Identify which cell holds the provided text, then report its [x, y] central coordinate. 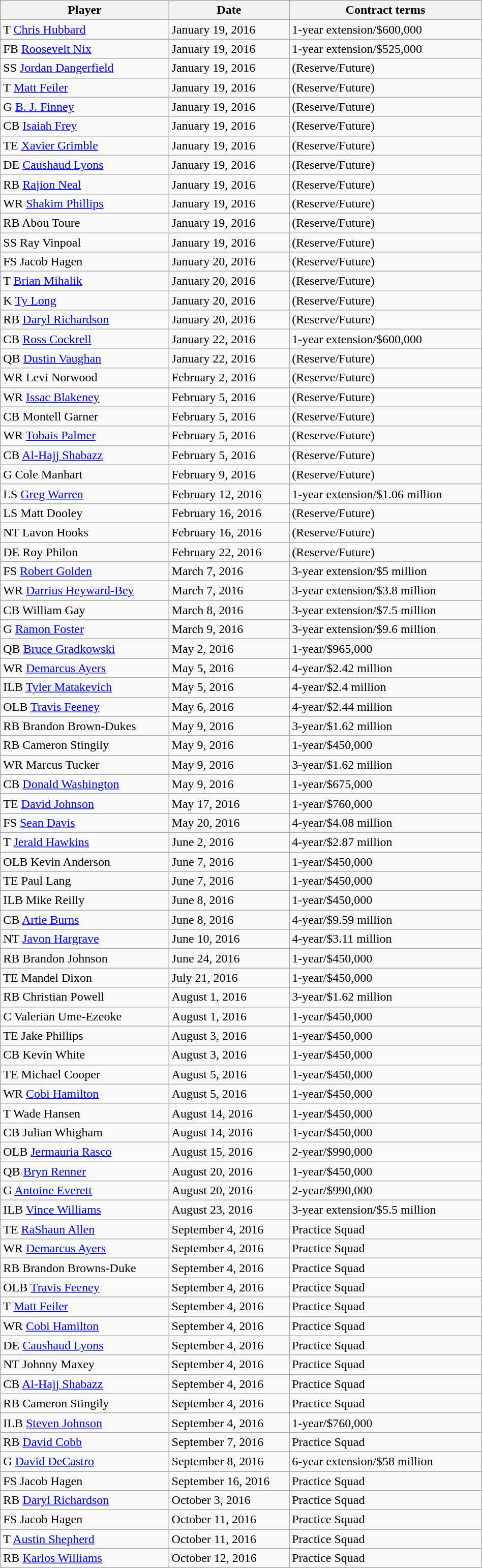
February 2, 2016 [229, 378]
CB Donald Washington [84, 784]
WR Darrius Heyward-Bey [84, 591]
May 17, 2016 [229, 803]
Player [84, 10]
Contract terms [385, 10]
March 8, 2016 [229, 610]
QB Bryn Renner [84, 1171]
September 8, 2016 [229, 1461]
3-year extension/$3.8 million [385, 591]
T Brian Mihalik [84, 281]
June 2, 2016 [229, 842]
G David DeCastro [84, 1461]
CB Ross Cockrell [84, 339]
NT Lavon Hooks [84, 532]
WR Levi Norwood [84, 378]
1-year extension/$525,000 [385, 49]
WR Shakim Phillips [84, 203]
4-year/$2.42 million [385, 668]
WR Marcus Tucker [84, 765]
G Ramon Foster [84, 629]
CB Isaiah Frey [84, 126]
RB Brandon Browns-Duke [84, 1268]
WR Tobais Palmer [84, 436]
TE David Johnson [84, 803]
CB Kevin White [84, 1055]
T Jerald Hawkins [84, 842]
TE RaShaun Allen [84, 1229]
LS Greg Warren [84, 494]
FB Roosevelt Nix [84, 49]
RB Brandon Johnson [84, 958]
CB Julian Whigham [84, 1132]
October 12, 2016 [229, 1558]
4-year/$2.44 million [385, 707]
RB David Cobb [84, 1442]
ILB Tyler Matakevich [84, 687]
4-year/$3.11 million [385, 939]
WR Issac Blakeney [84, 397]
K Ty Long [84, 300]
T Wade Hansen [84, 1113]
TE Michael Cooper [84, 1074]
May 20, 2016 [229, 823]
3-year extension/$5.5 million [385, 1210]
TE Jake Phillips [84, 1036]
4-year/$4.08 million [385, 823]
1-year/$675,000 [385, 784]
NT Javon Hargrave [84, 939]
NT Johnny Maxey [84, 1365]
C Valerian Ume-Ezeoke [84, 1016]
G Antoine Everett [84, 1191]
SS Jordan Dangerfield [84, 68]
CB Artie Burns [84, 920]
ILB Vince Williams [84, 1210]
FS Robert Golden [84, 571]
4-year/$2.4 million [385, 687]
May 2, 2016 [229, 649]
RB Christian Powell [84, 997]
February 12, 2016 [229, 494]
3-year extension/$5 million [385, 571]
4-year/$9.59 million [385, 920]
ILB Steven Johnson [84, 1423]
T Chris Hubbard [84, 29]
February 9, 2016 [229, 474]
QB Bruce Gradkowski [84, 649]
July 21, 2016 [229, 978]
TE Mandel Dixon [84, 978]
August 15, 2016 [229, 1152]
October 3, 2016 [229, 1500]
May 6, 2016 [229, 707]
RB Rajion Neal [84, 184]
DE Roy Philon [84, 552]
CB William Gay [84, 610]
3-year extension/$9.6 million [385, 629]
September 7, 2016 [229, 1442]
1-year extension/$1.06 million [385, 494]
G Cole Manhart [84, 474]
3-year extension/$7.5 million [385, 610]
RB Karlos Williams [84, 1558]
September 16, 2016 [229, 1481]
March 9, 2016 [229, 629]
June 24, 2016 [229, 958]
February 22, 2016 [229, 552]
TE Paul Lang [84, 881]
RB Abou Toure [84, 223]
G B. J. Finney [84, 107]
TE Xavier Grimble [84, 145]
QB Dustin Vaughan [84, 358]
June 10, 2016 [229, 939]
SS Ray Vinpoal [84, 243]
4-year/$2.87 million [385, 842]
ILB Mike Reilly [84, 900]
LS Matt Dooley [84, 513]
OLB Kevin Anderson [84, 862]
CB Montell Garner [84, 416]
T Austin Shepherd [84, 1539]
RB Brandon Brown-Dukes [84, 726]
OLB Jermauria Rasco [84, 1152]
1-year/$965,000 [385, 649]
6-year extension/$58 million [385, 1461]
FS Sean Davis [84, 823]
August 23, 2016 [229, 1210]
Date [229, 10]
